Search for the cell housing the specified text and yield its [x, y] center coordinate. 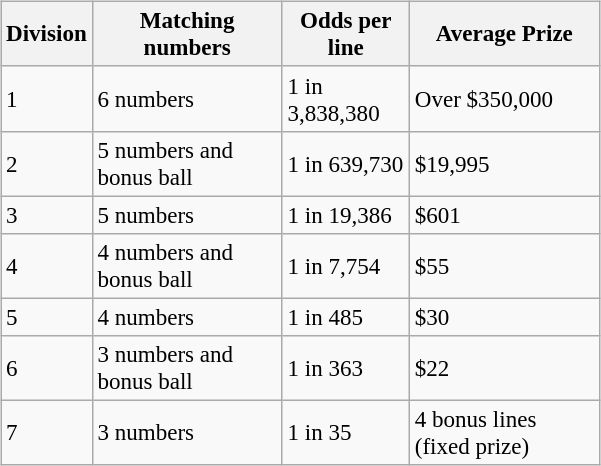
5 numbers and bonus ball [187, 164]
5 [46, 317]
4 bonus lines (fixed prize) [504, 434]
1 in 639,730 [346, 164]
1 in 363 [346, 368]
$55 [504, 266]
Average Prize [504, 34]
Division [46, 34]
5 numbers [187, 215]
4 numbers and bonus ball [187, 266]
4 numbers [187, 317]
$601 [504, 215]
1 in 7,754 [346, 266]
6 numbers [187, 98]
1 in 35 [346, 434]
1 in 3,838,380 [346, 98]
6 [46, 368]
1 in 485 [346, 317]
1 [46, 98]
$30 [504, 317]
2 [46, 164]
3 [46, 215]
1 in 19,386 [346, 215]
7 [46, 434]
3 numbers [187, 434]
Odds per line [346, 34]
4 [46, 266]
3 numbers and bonus ball [187, 368]
Matching numbers [187, 34]
Over $350,000 [504, 98]
$19,995 [504, 164]
$22 [504, 368]
